Provide the [x, y] coordinate of the cell's center where the given text is located.  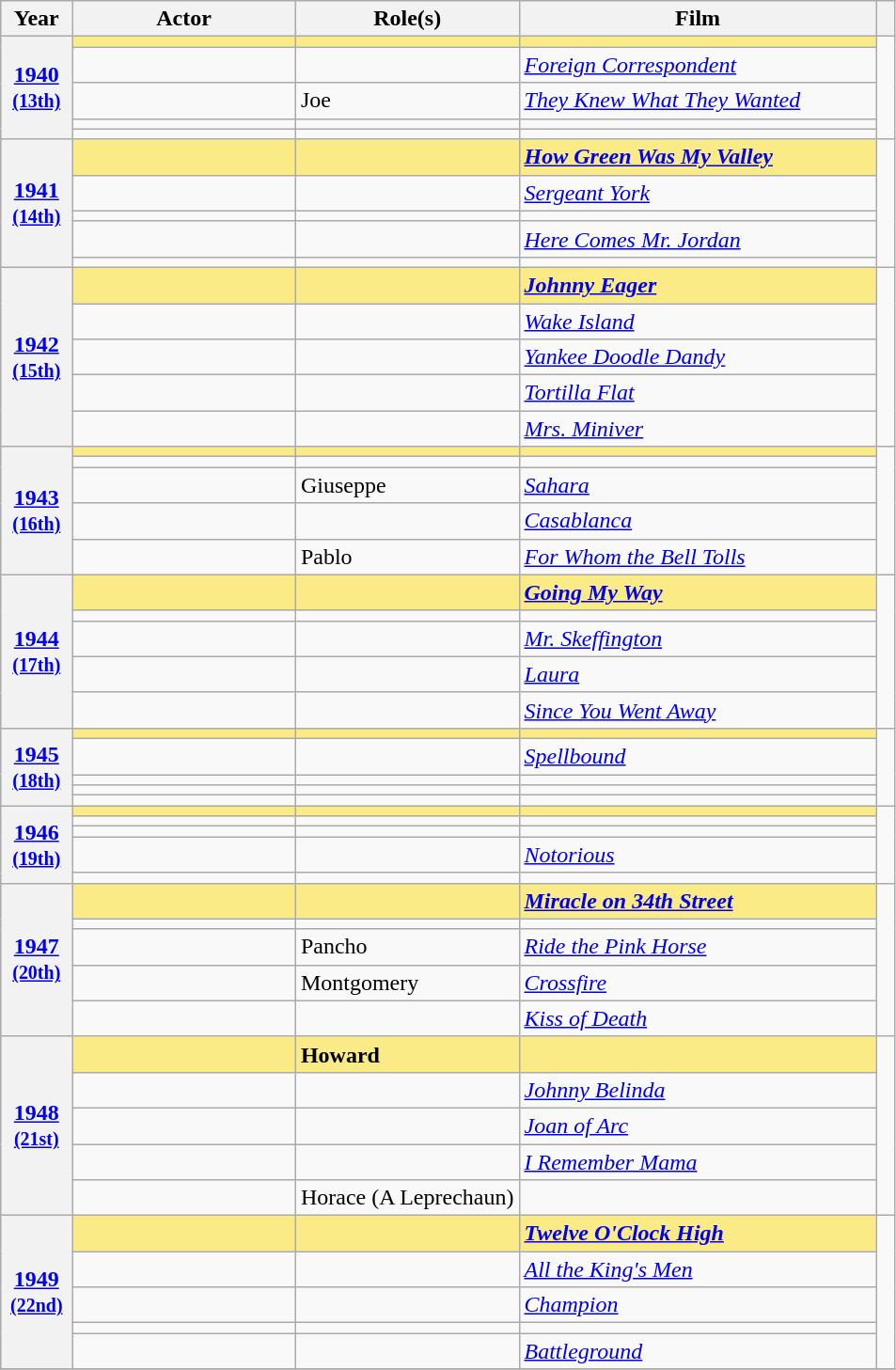
Joan of Arc [698, 1126]
Joe [407, 101]
Notorious [698, 855]
Twelve O'Clock High [698, 1234]
Film [698, 19]
Laura [698, 674]
I Remember Mama [698, 1161]
All the King's Men [698, 1269]
Sergeant York [698, 193]
1943 (16th) [37, 511]
1947 (20th) [37, 959]
Casablanca [698, 521]
Spellbound [698, 756]
Howard [407, 1054]
Year [37, 19]
How Green Was My Valley [698, 157]
1941 (14th) [37, 203]
1944 (17th) [37, 651]
Champion [698, 1305]
Johnny Belinda [698, 1090]
Going My Way [698, 592]
Mr. Skeffington [698, 638]
They Knew What They Wanted [698, 101]
Crossfire [698, 983]
Role(s) [407, 19]
Mrs. Miniver [698, 429]
1945 (18th) [37, 766]
Here Comes Mr. Jordan [698, 239]
Tortilla Flat [698, 393]
Kiss of Death [698, 1018]
Montgomery [407, 983]
Pancho [407, 947]
1949 (22nd) [37, 1292]
1946 (19th) [37, 844]
Wake Island [698, 321]
Battleground [698, 1351]
For Whom the Bell Tolls [698, 557]
Giuseppe [407, 485]
1948 (21st) [37, 1126]
1940 (13th) [37, 88]
Yankee Doodle Dandy [698, 357]
Pablo [407, 557]
1942 (15th) [37, 356]
Sahara [698, 485]
Horace (A Leprechaun) [407, 1198]
Ride the Pink Horse [698, 947]
Miracle on 34th Street [698, 901]
Actor [184, 19]
Johnny Eager [698, 285]
Foreign Correspondent [698, 65]
Since You Went Away [698, 710]
